Provide the (x, y) coordinate of the cell's center where the given text is located.  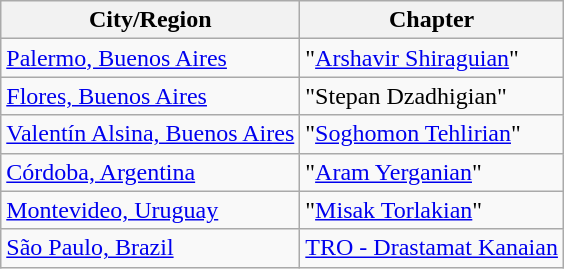
"Misak Torlakian" (432, 210)
Chapter (432, 20)
"Soghomon Tehlirian" (432, 134)
"Arshavir Shiraguian" (432, 58)
City/Region (150, 20)
Flores, Buenos Aires (150, 96)
"Stepan Dzadhigian" (432, 96)
Palermo, Buenos Aires (150, 58)
"Aram Yerganian" (432, 172)
São Paulo, Brazil (150, 248)
TRO - Drastamat Kanaian (432, 248)
Córdoba, Argentina (150, 172)
Valentín Alsina, Buenos Aires (150, 134)
Montevideo, Uruguay (150, 210)
